Capture the cell that displays the provided text and extract its (x, y) central coordinate. 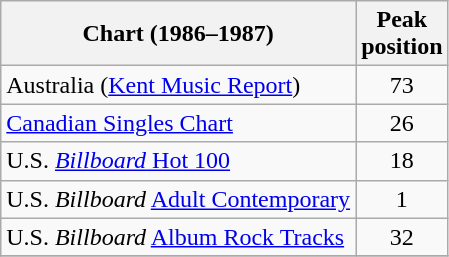
U.S. Billboard Album Rock Tracks (178, 237)
U.S. Billboard Adult Contemporary (178, 199)
Australia (Kent Music Report) (178, 85)
18 (402, 161)
Chart (1986–1987) (178, 34)
73 (402, 85)
Peakposition (402, 34)
1 (402, 199)
U.S. Billboard Hot 100 (178, 161)
26 (402, 123)
32 (402, 237)
Canadian Singles Chart (178, 123)
